Search for the cell housing the specified text and yield its [x, y] center coordinate. 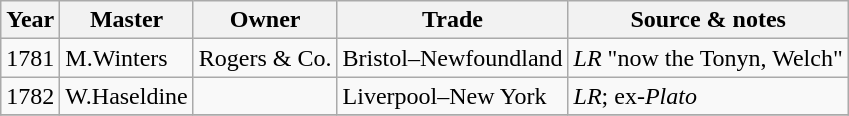
Liverpool–New York [452, 96]
Master [126, 20]
1781 [30, 58]
Bristol–Newfoundland [452, 58]
1782 [30, 96]
Source & notes [708, 20]
LR "now the Tonyn, Welch" [708, 58]
LR; ex-Plato [708, 96]
Year [30, 20]
W.Haseldine [126, 96]
Owner [265, 20]
Trade [452, 20]
Rogers & Co. [265, 58]
M.Winters [126, 58]
